Determine the [x, y] coordinate at the center of the cell enclosing the given text.  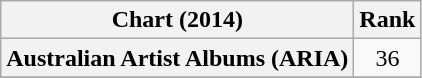
Chart (2014) [178, 20]
Australian Artist Albums (ARIA) [178, 58]
Rank [388, 20]
36 [388, 58]
